Provide the [X, Y] coordinate of the cell's center where the given text is located.  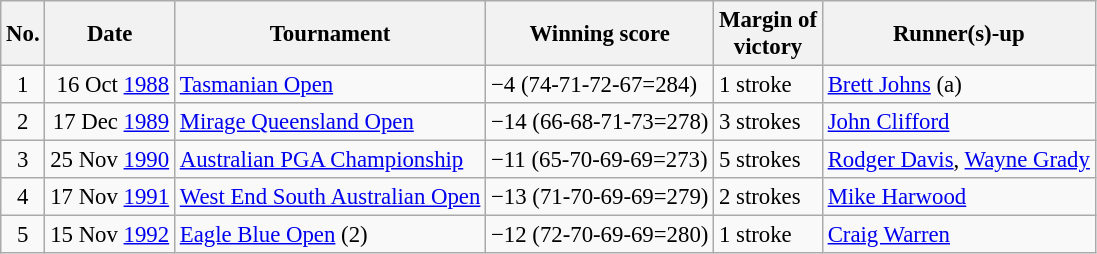
−12 (72-70-69-69=280) [600, 235]
Tasmanian Open [330, 85]
1 [23, 85]
West End South Australian Open [330, 197]
Winning score [600, 34]
15 Nov 1992 [110, 235]
Craig Warren [958, 235]
−13 (71-70-69-69=279) [600, 197]
17 Dec 1989 [110, 122]
Runner(s)-up [958, 34]
Tournament [330, 34]
25 Nov 1990 [110, 160]
2 strokes [768, 197]
Australian PGA Championship [330, 160]
17 Nov 1991 [110, 197]
No. [23, 34]
2 [23, 122]
16 Oct 1988 [110, 85]
−4 (74-71-72-67=284) [600, 85]
Margin ofvictory [768, 34]
Mirage Queensland Open [330, 122]
Brett Johns (a) [958, 85]
5 strokes [768, 160]
−14 (66-68-71-73=278) [600, 122]
Mike Harwood [958, 197]
Rodger Davis, Wayne Grady [958, 160]
−11 (65-70-69-69=273) [600, 160]
5 [23, 235]
Date [110, 34]
John Clifford [958, 122]
3 strokes [768, 122]
3 [23, 160]
4 [23, 197]
Eagle Blue Open (2) [330, 235]
